Provide the [x, y] coordinate of the cell's center where the given text is located.  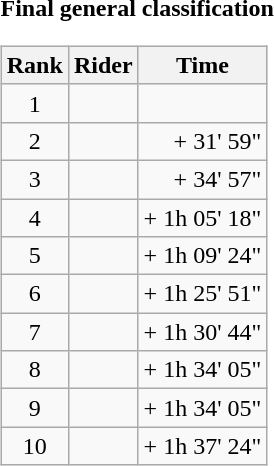
+ 34' 57" [202, 179]
+ 1h 30' 44" [202, 332]
Rider [103, 65]
2 [34, 141]
+ 1h 37' 24" [202, 446]
4 [34, 217]
9 [34, 408]
Rank [34, 65]
Time [202, 65]
+ 31' 59" [202, 141]
+ 1h 25' 51" [202, 294]
1 [34, 103]
3 [34, 179]
10 [34, 446]
6 [34, 294]
+ 1h 05' 18" [202, 217]
7 [34, 332]
5 [34, 256]
+ 1h 09' 24" [202, 256]
8 [34, 370]
